Search for the cell housing the specified text and yield its (X, Y) center coordinate. 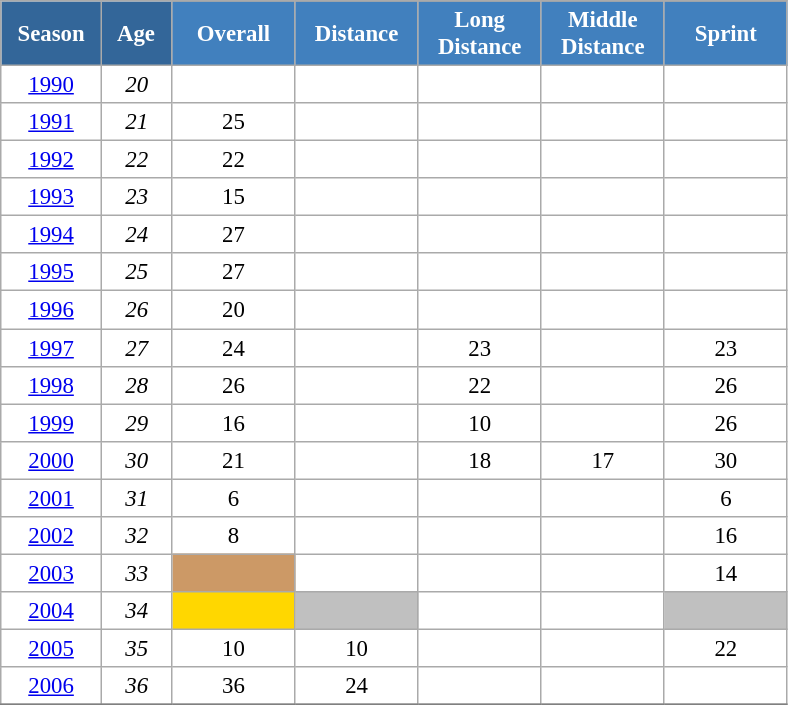
1998 (52, 385)
14 (726, 573)
31 (136, 498)
2005 (52, 648)
Distance (356, 34)
28 (136, 385)
Season (52, 34)
2006 (52, 686)
1997 (52, 348)
2000 (52, 460)
8 (234, 536)
17 (602, 460)
1992 (52, 160)
1996 (52, 310)
Middle Distance (602, 34)
18 (480, 460)
15 (234, 197)
34 (136, 611)
Overall (234, 34)
32 (136, 536)
2004 (52, 611)
1991 (52, 122)
1995 (52, 273)
1990 (52, 85)
1994 (52, 235)
Age (136, 34)
Long Distance (480, 34)
29 (136, 423)
1999 (52, 423)
33 (136, 573)
2001 (52, 498)
1993 (52, 197)
35 (136, 648)
Sprint (726, 34)
2002 (52, 536)
2003 (52, 573)
